Output the [x, y] coordinate of the center of the cell containing the given text.  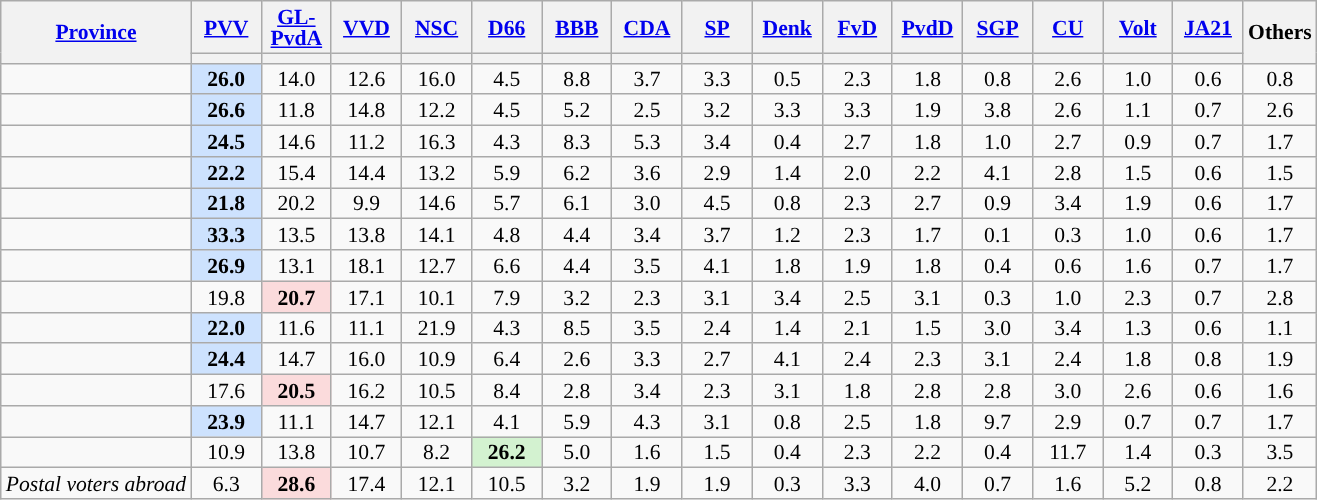
21.9 [437, 328]
2.0 [857, 172]
Province [96, 32]
Volt [1138, 27]
6.6 [507, 266]
20.2 [296, 204]
10.7 [366, 452]
26.2 [507, 452]
13.5 [296, 234]
PvdD [927, 27]
2.1 [857, 328]
19.8 [226, 296]
8.8 [577, 78]
3.8 [998, 110]
26.0 [226, 78]
Postal voters abroad [96, 484]
0.5 [787, 78]
VVD [366, 27]
28.6 [296, 484]
11.7 [1068, 452]
11.2 [366, 142]
FvD [857, 27]
16.2 [366, 390]
3.6 [647, 172]
6.3 [226, 484]
26.9 [226, 266]
33.3 [226, 234]
17.6 [226, 390]
7.9 [507, 296]
9.9 [366, 204]
14.0 [296, 78]
12.6 [366, 78]
1.2 [787, 234]
Denk [787, 27]
SP [717, 27]
6.1 [577, 204]
Others [1280, 32]
20.5 [296, 390]
13.1 [296, 266]
0.1 [998, 234]
15.4 [296, 172]
PVV [226, 27]
1.3 [1138, 328]
D66 [507, 27]
CDA [647, 27]
6.2 [577, 172]
8.3 [577, 142]
JA21 [1208, 27]
21.8 [226, 204]
SGP [998, 27]
4.8 [507, 234]
13.2 [437, 172]
17.1 [366, 296]
22.2 [226, 172]
24.4 [226, 360]
5.3 [647, 142]
8.4 [507, 390]
14.8 [366, 110]
5.0 [577, 452]
26.6 [226, 110]
4.0 [927, 484]
10.1 [437, 296]
23.9 [226, 422]
8.5 [577, 328]
22.0 [226, 328]
6.4 [507, 360]
NSC [437, 27]
12.7 [437, 266]
8.2 [437, 452]
5.7 [507, 204]
20.7 [296, 296]
24.5 [226, 142]
14.1 [437, 234]
18.1 [366, 266]
11.6 [296, 328]
11.8 [296, 110]
CU [1068, 27]
GL-PvdA [296, 27]
BBB [577, 27]
9.7 [998, 422]
17.4 [366, 484]
12.2 [437, 110]
16.3 [437, 142]
14.4 [366, 172]
